Provide the (X, Y) coordinate of the cell's center where the given text is located.  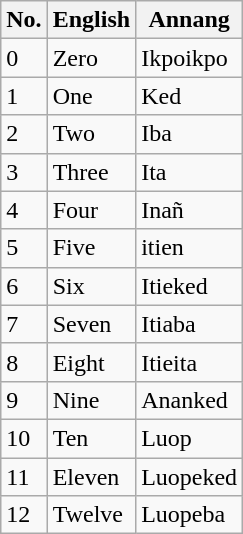
No. (24, 20)
Inañ (190, 210)
Eight (91, 362)
8 (24, 362)
Two (91, 134)
2 (24, 134)
11 (24, 477)
Iba (190, 134)
Luopeked (190, 477)
5 (24, 248)
Luop (190, 438)
Itiaba (190, 324)
Eleven (91, 477)
9 (24, 400)
itien (190, 248)
English (91, 20)
Seven (91, 324)
Ten (91, 438)
Five (91, 248)
Six (91, 286)
One (91, 96)
Twelve (91, 515)
Itieked (190, 286)
Ked (190, 96)
3 (24, 172)
7 (24, 324)
0 (24, 58)
6 (24, 286)
4 (24, 210)
1 (24, 96)
10 (24, 438)
Itieita (190, 362)
Zero (91, 58)
12 (24, 515)
Ananked (190, 400)
Ita (190, 172)
Ikpoikpo (190, 58)
Three (91, 172)
Luopeba (190, 515)
Nine (91, 400)
Annang (190, 20)
Four (91, 210)
